Search for the cell housing the specified text and yield its [x, y] center coordinate. 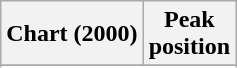
Peakposition [189, 34]
Chart (2000) [72, 34]
